Identify which cell holds the provided text, then report its (x, y) central coordinate. 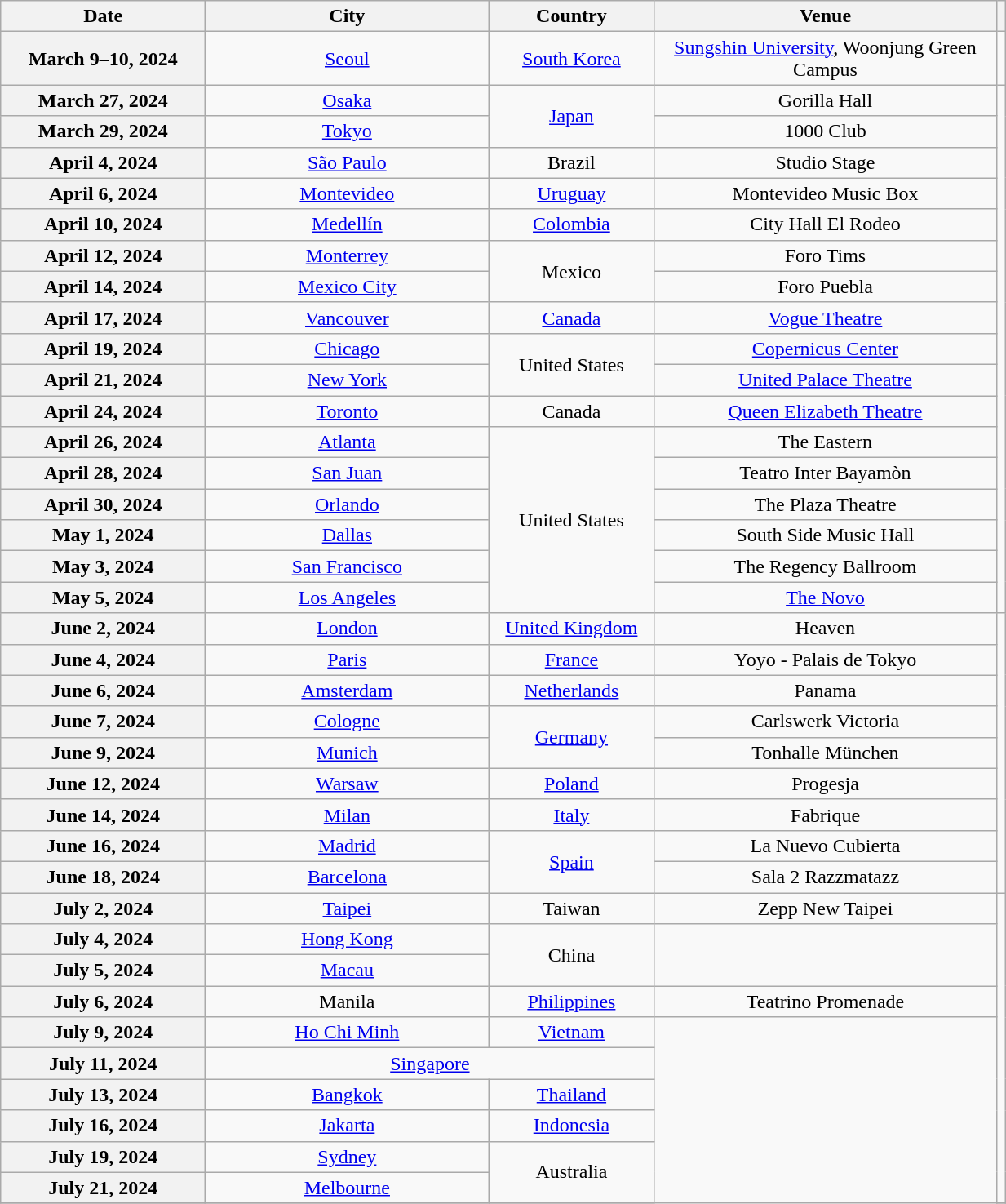
Mexico City (348, 287)
Manila (348, 1002)
Brazil (571, 162)
Milan (348, 815)
Yoyo - Palais de Tokyo (826, 660)
Hong Kong (348, 940)
Paris (348, 660)
June 18, 2024 (103, 877)
March 9–10, 2024 (103, 59)
Teatrino Promenade (826, 1002)
July 9, 2024 (103, 1033)
Teatro Inter Bayamòn (826, 473)
June 16, 2024 (103, 846)
Poland (571, 784)
The Eastern (826, 442)
Studio Stage (826, 162)
London (348, 629)
Panama (826, 691)
July 16, 2024 (103, 1126)
Monterrey (348, 255)
Cologne (348, 722)
The Regency Ballroom (826, 566)
Macau (348, 971)
April 21, 2024 (103, 380)
April 4, 2024 (103, 162)
June 7, 2024 (103, 722)
Progesja (826, 784)
Orlando (348, 504)
Vancouver (348, 318)
July 11, 2024 (103, 1064)
Colombia (571, 224)
China (571, 955)
May 3, 2024 (103, 566)
April 28, 2024 (103, 473)
Copernicus Center (826, 349)
Philippines (571, 1002)
Foro Tims (826, 255)
Barcelona (348, 877)
City Hall El Rodeo (826, 224)
Vogue Theatre (826, 318)
La Nuevo Cubierta (826, 846)
Queen Elizabeth Theatre (826, 411)
Thailand (571, 1095)
Mexico (571, 271)
April 6, 2024 (103, 193)
Germany (571, 737)
Osaka (348, 100)
July 19, 2024 (103, 1157)
Fabrique (826, 815)
May 5, 2024 (103, 598)
June 9, 2024 (103, 753)
July 13, 2024 (103, 1095)
Dallas (348, 535)
July 21, 2024 (103, 1188)
Madrid (348, 846)
Toronto (348, 411)
June 12, 2024 (103, 784)
Vietnam (571, 1033)
Sala 2 Razzmatazz (826, 877)
Carlswerk Victoria (826, 722)
Amsterdam (348, 691)
Tonhalle München (826, 753)
Zepp New Taipei (826, 909)
Seoul (348, 59)
Country (571, 16)
South Korea (571, 59)
Atlanta (348, 442)
São Paulo (348, 162)
Ho Chi Minh (348, 1033)
April 24, 2024 (103, 411)
Sungshin University, Woonjung Green Campus (826, 59)
Melbourne (348, 1188)
Tokyo (348, 131)
Singapore (430, 1064)
Taiwan (571, 909)
April 30, 2024 (103, 504)
City (348, 16)
Munich (348, 753)
Indonesia (571, 1126)
March 27, 2024 (103, 100)
Uruguay (571, 193)
May 1, 2024 (103, 535)
United Palace Theatre (826, 380)
June 14, 2024 (103, 815)
United Kingdom (571, 629)
San Francisco (348, 566)
April 10, 2024 (103, 224)
Date (103, 16)
Italy (571, 815)
1000 Club (826, 131)
June 4, 2024 (103, 660)
South Side Music Hall (826, 535)
Venue (826, 16)
April 26, 2024 (103, 442)
Japan (571, 116)
Medellín (348, 224)
April 19, 2024 (103, 349)
New York (348, 380)
Heaven (826, 629)
July 5, 2024 (103, 971)
April 14, 2024 (103, 287)
Australia (571, 1172)
Chicago (348, 349)
July 4, 2024 (103, 940)
Foro Puebla (826, 287)
Jakarta (348, 1126)
Spain (571, 861)
March 29, 2024 (103, 131)
April 17, 2024 (103, 318)
France (571, 660)
July 6, 2024 (103, 1002)
Netherlands (571, 691)
The Plaza Theatre (826, 504)
June 6, 2024 (103, 691)
Gorilla Hall (826, 100)
Los Angeles (348, 598)
The Novo (826, 598)
Sydney (348, 1157)
Montevideo Music Box (826, 193)
Taipei (348, 909)
Montevideo (348, 193)
April 12, 2024 (103, 255)
June 2, 2024 (103, 629)
July 2, 2024 (103, 909)
Bangkok (348, 1095)
Warsaw (348, 784)
San Juan (348, 473)
